Return the [X, Y] coordinate for the center point of the cell that contains the specified text.  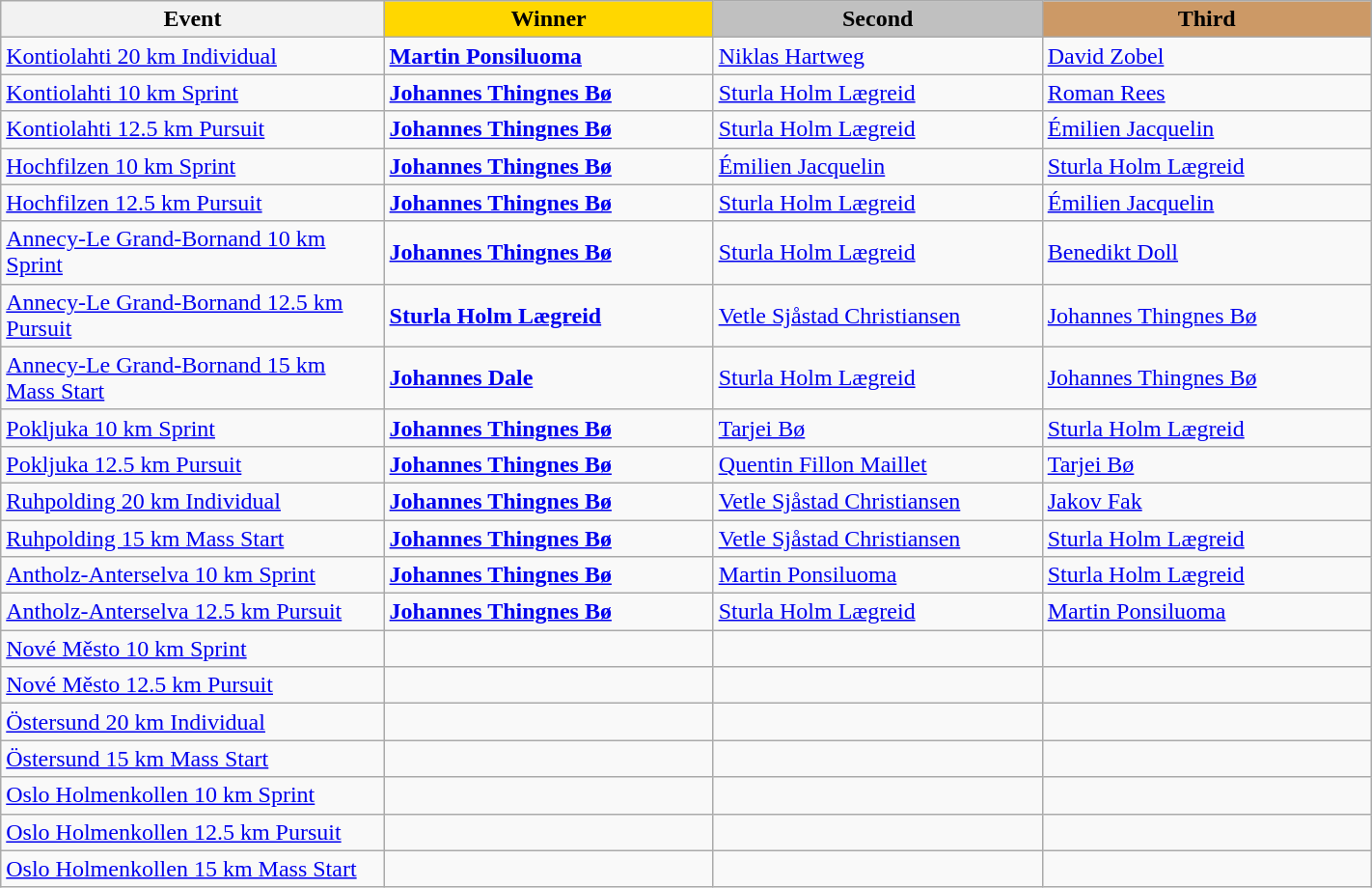
Annecy-Le Grand-Bornand 12.5 km Pursuit [193, 315]
David Zobel [1206, 56]
Roman Rees [1206, 93]
Pokljuka 10 km Sprint [193, 428]
Niklas Hartweg [878, 56]
Annecy-Le Grand-Bornand 15 km Mass Start [193, 378]
Benedikt Doll [1206, 253]
Second [878, 19]
Quentin Fillon Maillet [878, 464]
Kontiolahti 20 km Individual [193, 56]
Ruhpolding 15 km Mass Start [193, 538]
Pokljuka 12.5 km Pursuit [193, 464]
Nové Město 12.5 km Pursuit [193, 685]
Antholz-Anterselva 10 km Sprint [193, 575]
Oslo Holmenkollen 12.5 km Pursuit [193, 832]
Johannes Dale [548, 378]
Hochfilzen 10 km Sprint [193, 166]
Östersund 15 km Mass Start [193, 759]
Event [193, 19]
Östersund 20 km Individual [193, 722]
Third [1206, 19]
Hochfilzen 12.5 km Pursuit [193, 203]
Oslo Holmenkollen 15 km Mass Start [193, 869]
Winner [548, 19]
Kontiolahti 12.5 km Pursuit [193, 129]
Nové Město 10 km Sprint [193, 649]
Oslo Holmenkollen 10 km Sprint [193, 795]
Kontiolahti 10 km Sprint [193, 93]
Annecy-Le Grand-Bornand 10 km Sprint [193, 253]
Antholz-Anterselva 12.5 km Pursuit [193, 612]
Jakov Fak [1206, 501]
Ruhpolding 20 km Individual [193, 501]
